Extract the [X, Y] coordinate from the center of the cell holding the provided text.  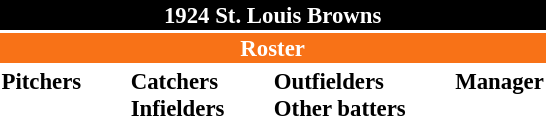
Roster [272, 48]
1924 St. Louis Browns [272, 15]
